Output the [X, Y] coordinate of the center of the cell containing the given text.  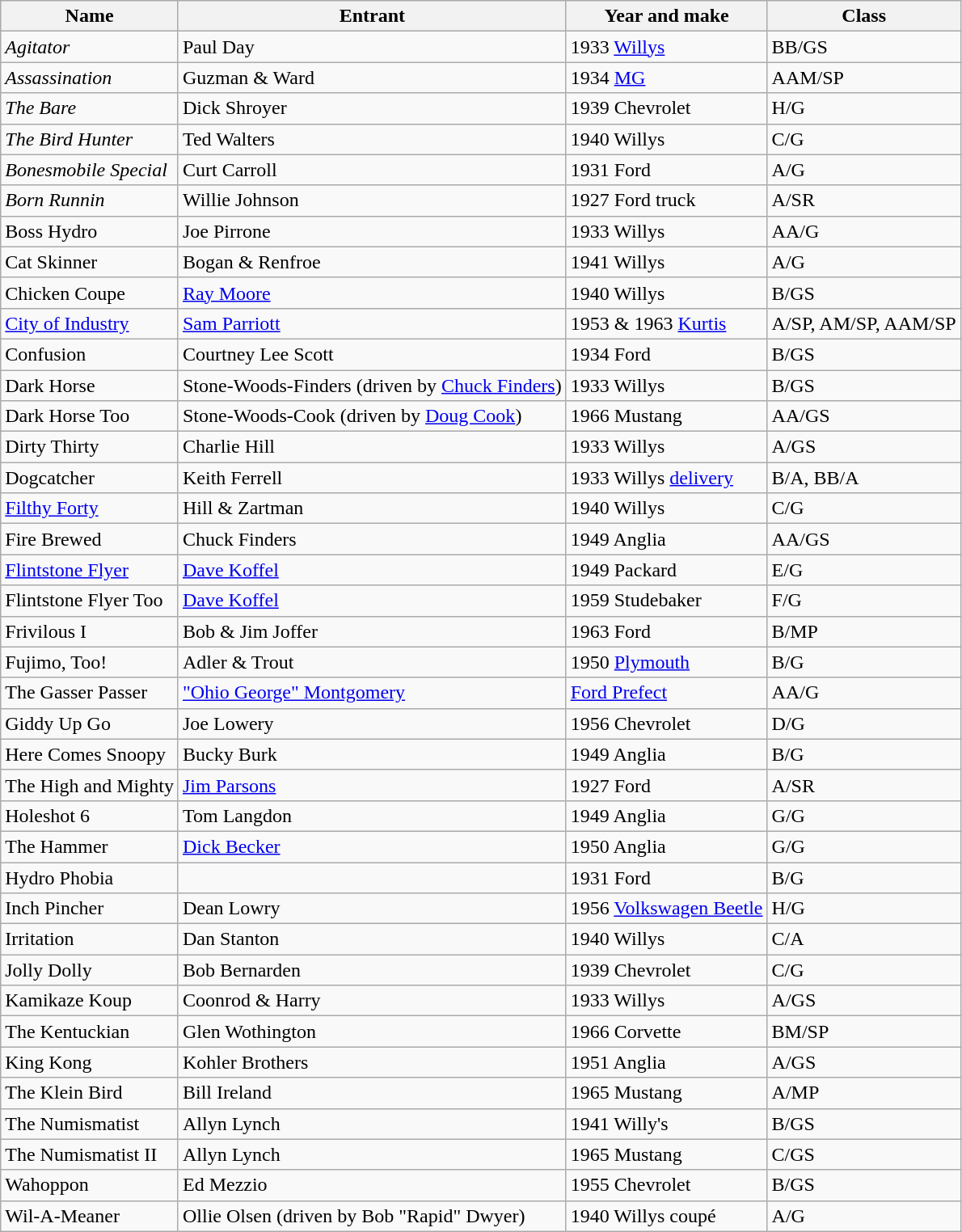
B/A, BB/A [863, 478]
Assassination [90, 78]
1956 Chevrolet [666, 724]
1927 Ford [666, 785]
B/MP [863, 631]
1949 Packard [666, 570]
Curt Carroll [372, 170]
1950 Anglia [666, 846]
Fujimo, Too! [90, 662]
Glen Wothington [372, 1032]
1941 Willy's [666, 1124]
Bucky Burk [372, 754]
1956 Volkswagen Beetle [666, 909]
Chuck Finders [372, 539]
Willie Johnson [372, 200]
1951 Anglia [666, 1062]
Ford Prefect [666, 693]
Dan Stanton [372, 939]
Class [863, 16]
Charlie Hill [372, 447]
1941 Willys [666, 262]
A/SP, AM/SP, AAM/SP [863, 323]
Ted Walters [372, 139]
Ed Mezzio [372, 1185]
Bonesmobile Special [90, 170]
Jolly Dolly [90, 970]
1966 Corvette [666, 1032]
1955 Chevrolet [666, 1185]
Bill Ireland [372, 1093]
Here Comes Snoopy [90, 754]
Joe Pirrone [372, 231]
Irritation [90, 939]
Chicken Coupe [90, 293]
1950 Plymouth [666, 662]
Hydro Phobia [90, 877]
The Kentuckian [90, 1032]
Stone-Woods-Finders (driven by Chuck Finders) [372, 386]
The Bird Hunter [90, 139]
1933 Willys delivery [666, 478]
Adler & Trout [372, 662]
Dean Lowry [372, 909]
Joe Lowery [372, 724]
King Kong [90, 1062]
C/A [863, 939]
Jim Parsons [372, 785]
The Klein Bird [90, 1093]
Kohler Brothers [372, 1062]
Coonrod & Harry [372, 1001]
Born Runnin [90, 200]
Inch Pincher [90, 909]
Dark Horse [90, 386]
Holeshot 6 [90, 816]
Frivilous I [90, 631]
Filthy Forty [90, 508]
1959 Studebaker [666, 601]
BB/GS [863, 47]
A/MP [863, 1093]
The Gasser Passer [90, 693]
Paul Day [372, 47]
Courtney Lee Scott [372, 354]
D/G [863, 724]
Giddy Up Go [90, 724]
Dick Becker [372, 846]
Tom Langdon [372, 816]
Dick Shroyer [372, 108]
1963 Ford [666, 631]
Bogan & Renfroe [372, 262]
The Hammer [90, 846]
City of Industry [90, 323]
1934 MG [666, 78]
Dogcatcher [90, 478]
Hill & Zartman [372, 508]
Bob Bernarden [372, 970]
Wil-A-Meaner [90, 1216]
"Ohio George" Montgomery [372, 693]
E/G [863, 570]
BM/SP [863, 1032]
Entrant [372, 16]
C/GS [863, 1154]
Stone-Woods-Cook (driven by Doug Cook) [372, 416]
The High and Mighty [90, 785]
Boss Hydro [90, 231]
Dirty Thirty [90, 447]
Guzman & Ward [372, 78]
Wahoppon [90, 1185]
AAM/SP [863, 78]
1966 Mustang [666, 416]
Keith Ferrell [372, 478]
1953 & 1963 Kurtis [666, 323]
The Numismatist II [90, 1154]
1927 Ford truck [666, 200]
The Bare [90, 108]
Ray Moore [372, 293]
Name [90, 16]
Flintstone Flyer Too [90, 601]
Kamikaze Koup [90, 1001]
Agitator [90, 47]
1934 Ford [666, 354]
Bob & Jim Joffer [372, 631]
Cat Skinner [90, 262]
Confusion [90, 354]
Flintstone Flyer [90, 570]
1940 Willys coupé [666, 1216]
Year and make [666, 16]
F/G [863, 601]
Fire Brewed [90, 539]
The Numismatist [90, 1124]
Sam Parriott [372, 323]
Dark Horse Too [90, 416]
Ollie Olsen (driven by Bob "Rapid" Dwyer) [372, 1216]
